Return the [X, Y] coordinate for the center point of the cell that contains the specified text.  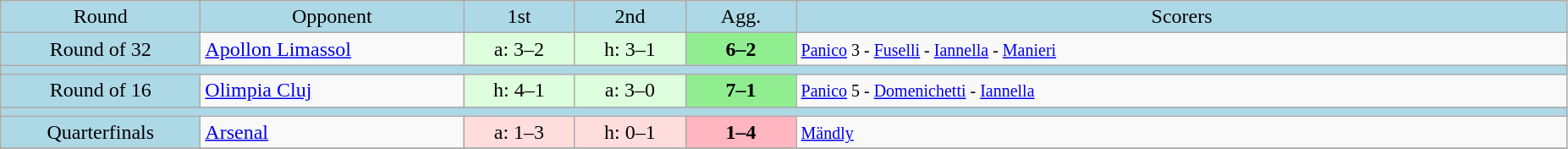
Quarterfinals [101, 132]
h: 3–1 [630, 49]
h: 0–1 [630, 132]
6–2 [741, 49]
a: 3–2 [520, 49]
Round [101, 17]
a: 1–3 [520, 132]
Opponent [332, 17]
Panico 3 - Fuselli - Iannella - Manieri [1181, 49]
Agg. [741, 17]
Round of 32 [101, 49]
Scorers [1181, 17]
a: 3–0 [630, 91]
Mändly [1181, 132]
Panico 5 - Domenichetti - Iannella [1181, 91]
1–4 [741, 132]
Round of 16 [101, 91]
Olimpia Cluj [332, 91]
Apollon Limassol [332, 49]
Arsenal [332, 132]
2nd [630, 17]
h: 4–1 [520, 91]
7–1 [741, 91]
1st [520, 17]
